Locate the cell with the specified text and output its (x, y) center coordinate. 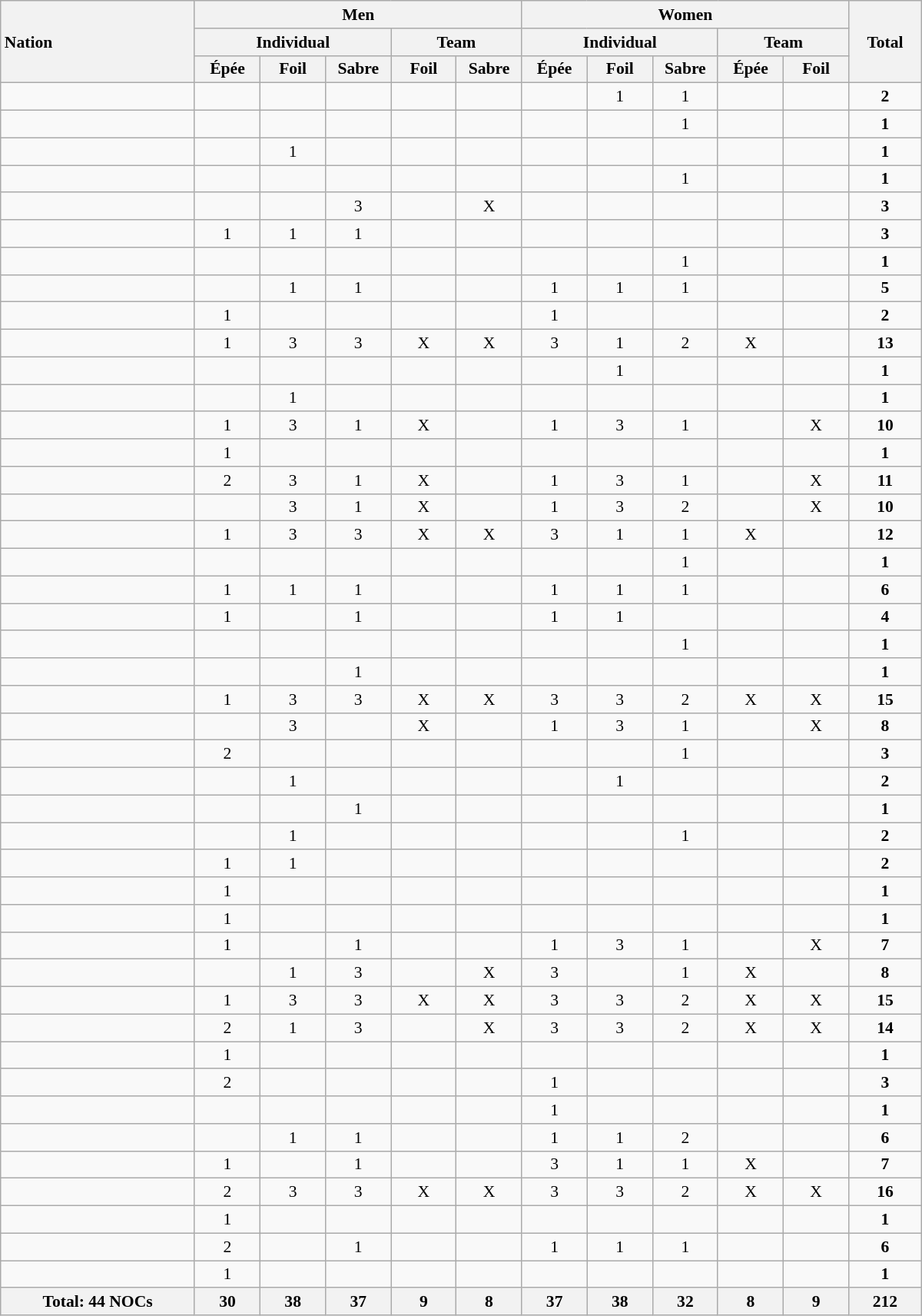
5 (885, 288)
Nation (98, 42)
Total (885, 42)
13 (885, 344)
32 (685, 1302)
11 (885, 480)
16 (885, 1192)
4 (885, 617)
Total: 44 NOCs (98, 1302)
212 (885, 1302)
14 (885, 1028)
30 (227, 1302)
Women (685, 15)
Men (358, 15)
12 (885, 535)
